Provide the (X, Y) coordinate of the cell's center where the given text is located.  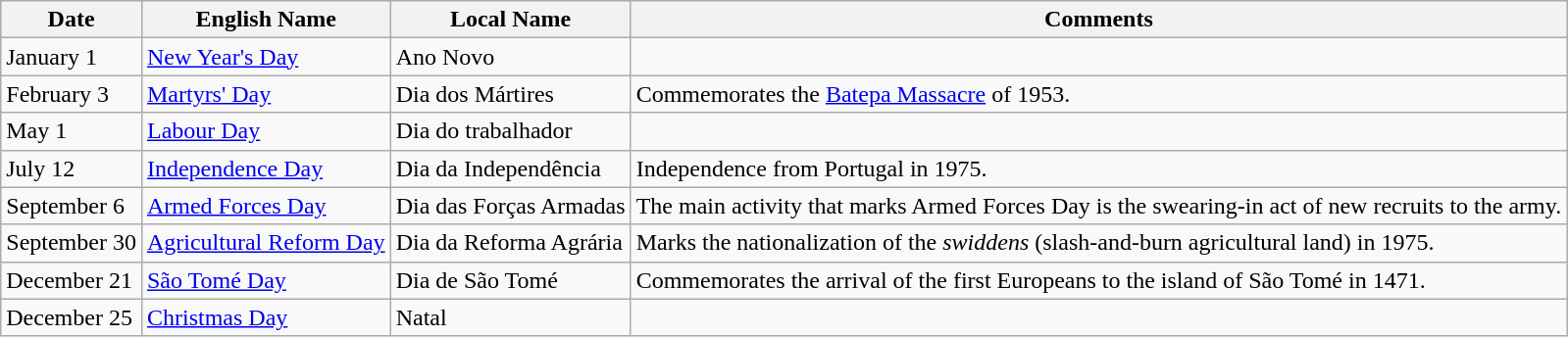
Date (72, 20)
São Tomé Day (266, 280)
May 1 (72, 131)
January 1 (72, 57)
Martyrs' Day (266, 94)
Commemorates the Batepa Massacre of 1953. (1098, 94)
Commemorates the arrival of the first Europeans to the island of São Tomé in 1471. (1098, 280)
September 6 (72, 206)
Dia das Forças Armadas (510, 206)
July 12 (72, 168)
Comments (1098, 20)
Dia da Reforma Agrária (510, 243)
Labour Day (266, 131)
Dia da Independência (510, 168)
English Name (266, 20)
Natal (510, 317)
Dia dos Mártires (510, 94)
Ano Novo (510, 57)
Armed Forces Day (266, 206)
Independence Day (266, 168)
December 21 (72, 280)
Agricultural Reform Day (266, 243)
September 30 (72, 243)
Dia do trabalhador (510, 131)
Local Name (510, 20)
New Year's Day (266, 57)
Dia de São Tomé (510, 280)
Christmas Day (266, 317)
February 3 (72, 94)
Independence from Portugal in 1975. (1098, 168)
Marks the nationalization of the swiddens (slash-and-burn agricultural land) in 1975. (1098, 243)
December 25 (72, 317)
The main activity that marks Armed Forces Day is the swearing-in act of new recruits to the army. (1098, 206)
